Extract the (x, y) coordinate from the center of the cell holding the provided text.  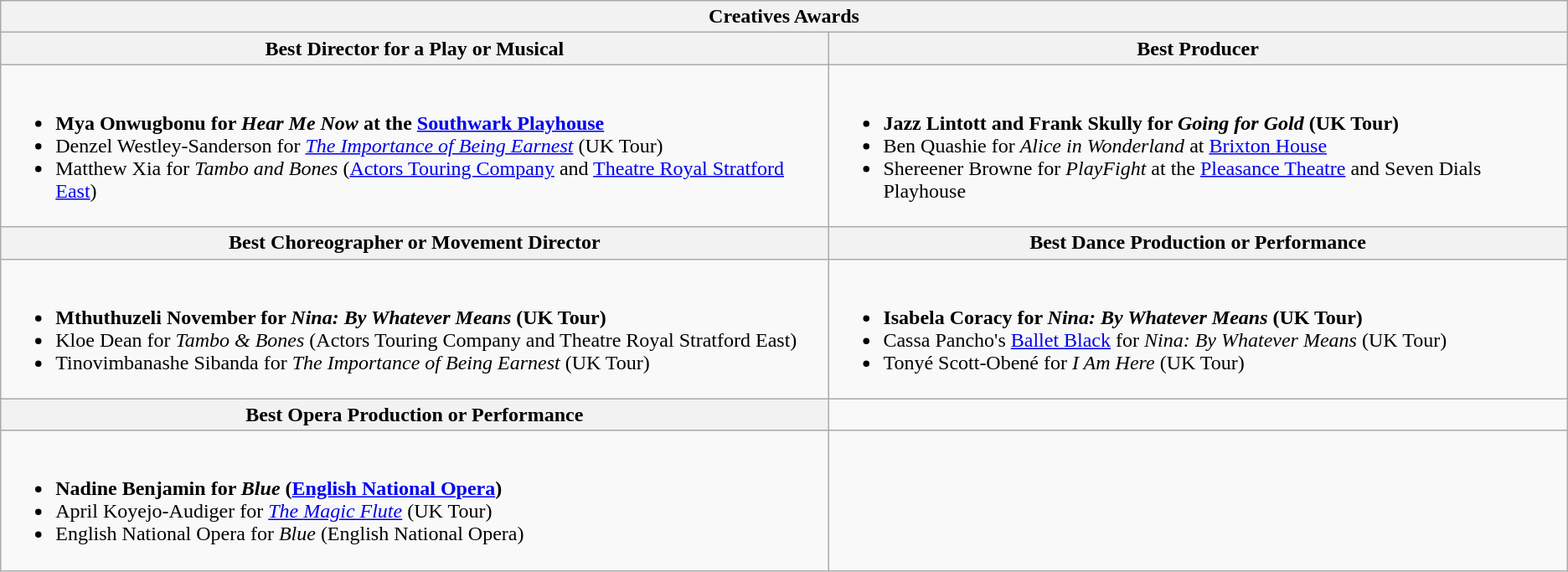
Best Director for a Play or Musical (415, 49)
Best Opera Production or Performance (415, 415)
Best Producer (1198, 49)
Creatives Awards (784, 17)
Best Choreographer or Movement Director (415, 243)
Best Dance Production or Performance (1198, 243)
